Return [x, y] of the center of cell containing provided text 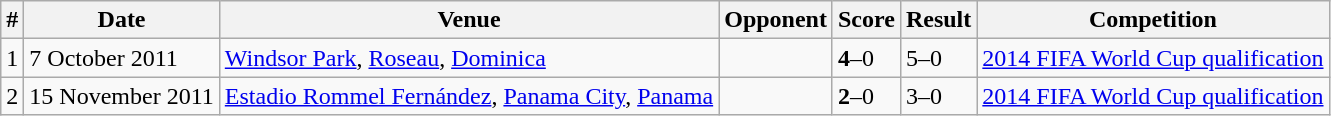
Result [938, 20]
Venue [468, 20]
Competition [1153, 20]
Date [122, 20]
Opponent [776, 20]
# [12, 20]
Score [866, 20]
1 [12, 58]
Estadio Rommel Fernández, Panama City, Panama [468, 96]
Windsor Park, Roseau, Dominica [468, 58]
2–0 [866, 96]
15 November 2011 [122, 96]
7 October 2011 [122, 58]
5–0 [938, 58]
3–0 [938, 96]
2 [12, 96]
4–0 [866, 58]
